Return the (X, Y) coordinate for the center point of the cell that contains the specified text.  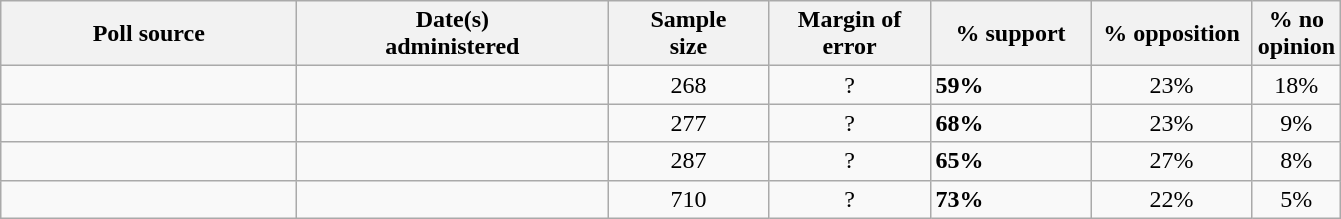
710 (688, 199)
73% (1010, 199)
59% (1010, 85)
287 (688, 161)
% opposition (1172, 34)
27% (1172, 161)
Samplesize (688, 34)
% support (1010, 34)
Date(s)administered (452, 34)
5% (1296, 199)
9% (1296, 123)
68% (1010, 123)
65% (1010, 161)
Margin oferror (850, 34)
268 (688, 85)
Poll source (149, 34)
% no opinion (1296, 34)
8% (1296, 161)
22% (1172, 199)
18% (1296, 85)
277 (688, 123)
